Search for the cell housing the specified text and yield its (X, Y) center coordinate. 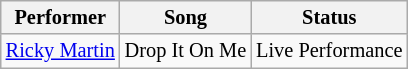
Live Performance (329, 51)
Status (329, 17)
Drop It On Me (186, 51)
Performer (60, 17)
Ricky Martin (60, 51)
Song (186, 17)
